Search for the cell housing the specified text and yield its [X, Y] center coordinate. 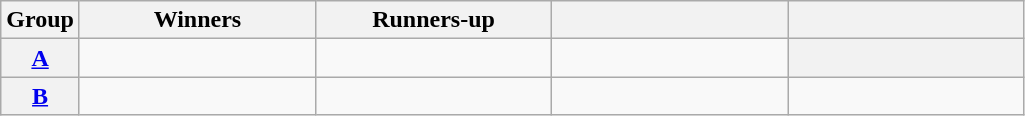
B [40, 96]
Runners-up [433, 20]
A [40, 58]
Winners [197, 20]
Group [40, 20]
